Extract the [X, Y] coordinate from the center of the cell holding the provided text.  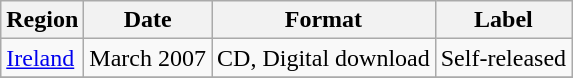
CD, Digital download [324, 58]
Ireland [42, 58]
Label [503, 20]
Self-released [503, 58]
Date [148, 20]
March 2007 [148, 58]
Region [42, 20]
Format [324, 20]
